Find where the given text appears and provide that cell's center as [x, y] coordinate. 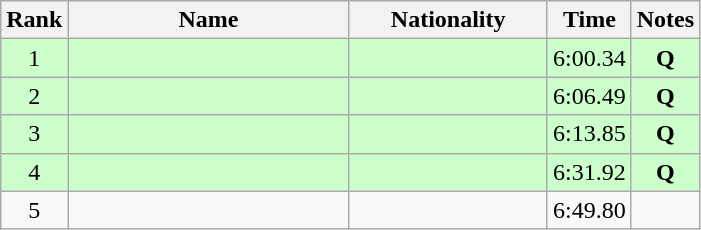
3 [34, 134]
Time [589, 20]
Name [208, 20]
Notes [665, 20]
Rank [34, 20]
6:06.49 [589, 96]
6:49.80 [589, 210]
6:00.34 [589, 58]
Nationality [448, 20]
2 [34, 96]
6:31.92 [589, 172]
4 [34, 172]
1 [34, 58]
5 [34, 210]
6:13.85 [589, 134]
